Detect which cell encompasses the target text, then output its [x, y] center coordinate. 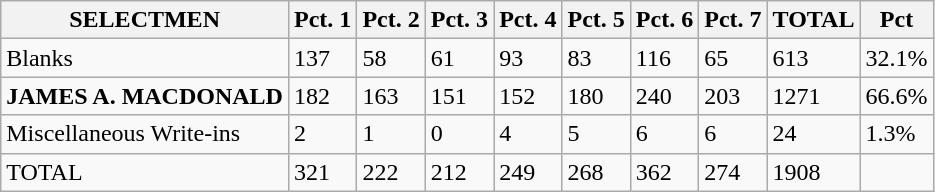
58 [391, 58]
0 [459, 134]
61 [459, 58]
182 [322, 96]
Pct. 3 [459, 20]
Pct. 2 [391, 20]
Pct. 4 [528, 20]
1908 [814, 172]
274 [733, 172]
268 [596, 172]
180 [596, 96]
Pct. 7 [733, 20]
116 [664, 58]
93 [528, 58]
Pct. 6 [664, 20]
240 [664, 96]
4 [528, 134]
222 [391, 172]
152 [528, 96]
5 [596, 134]
Miscellaneous Write-ins [145, 134]
Blanks [145, 58]
66.6% [896, 96]
1 [391, 134]
83 [596, 58]
SELECTMEN [145, 20]
32.1% [896, 58]
212 [459, 172]
613 [814, 58]
65 [733, 58]
362 [664, 172]
137 [322, 58]
24 [814, 134]
321 [322, 172]
203 [733, 96]
1271 [814, 96]
2 [322, 134]
JAMES A. MACDONALD [145, 96]
Pct [896, 20]
1.3% [896, 134]
151 [459, 96]
249 [528, 172]
Pct. 5 [596, 20]
163 [391, 96]
Pct. 1 [322, 20]
